Pinpoint the cell where the given text exists, returning its (X, Y) midpoint coordinate. 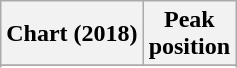
Peak position (189, 34)
Chart (2018) (72, 34)
